Output the [X, Y] coordinate of the center of the cell containing the given text.  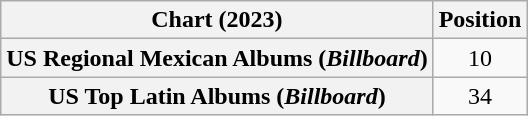
Position [480, 20]
34 [480, 96]
US Top Latin Albums (Billboard) [217, 96]
10 [480, 58]
US Regional Mexican Albums (Billboard) [217, 58]
Chart (2023) [217, 20]
